Extract the [x, y] coordinate from the center of the cell holding the provided text.  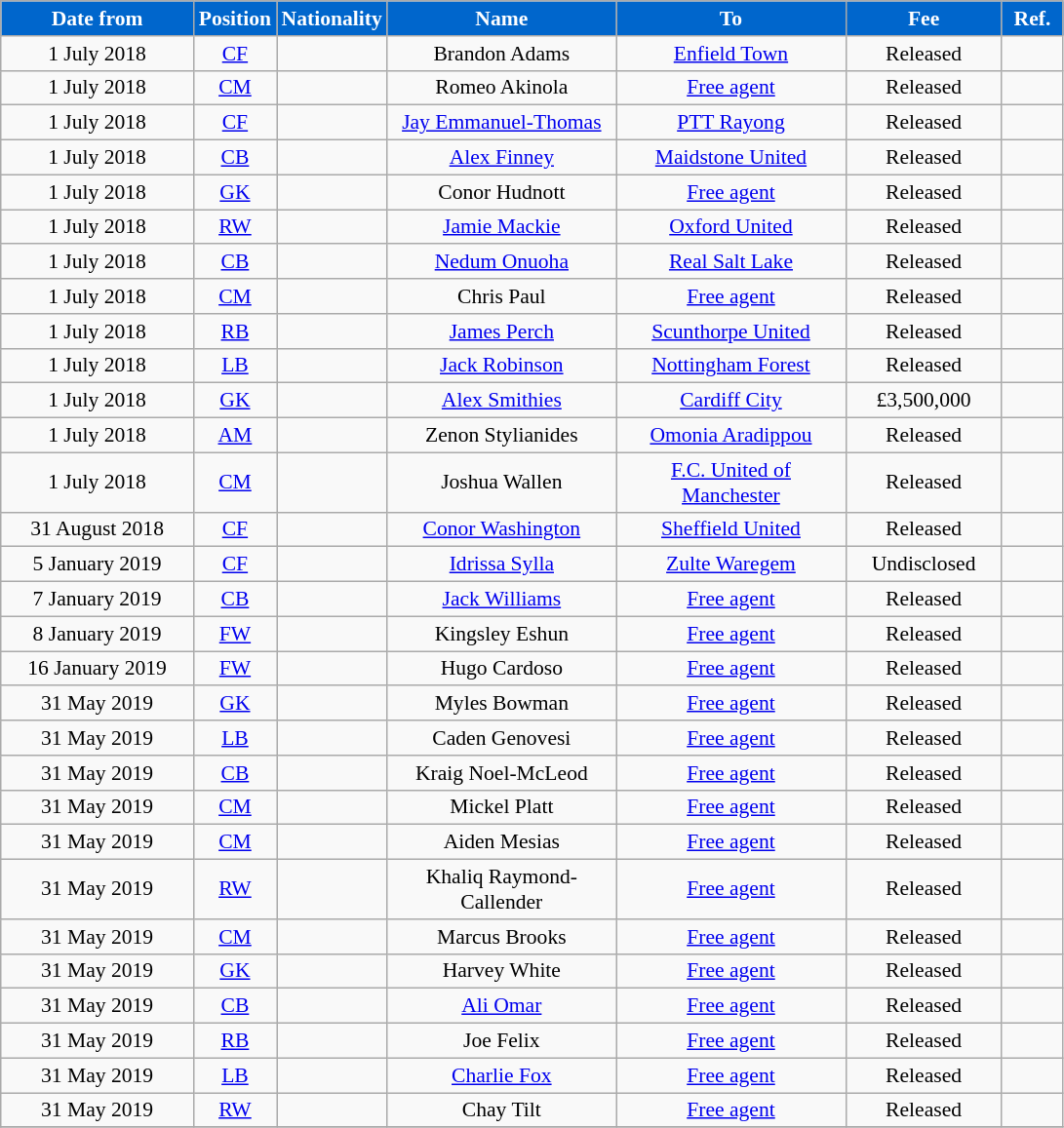
Joshua Wallen [501, 482]
Harvey White [501, 971]
James Perch [501, 331]
5 January 2019 [98, 564]
Nationality [332, 19]
Oxford United [731, 227]
Aiden Mesias [501, 842]
Caden Genovesi [501, 738]
Maidstone United [731, 158]
Jack Williams [501, 600]
Chay Tilt [501, 1110]
Zulte Waregem [731, 564]
Real Salt Lake [731, 262]
Brandon Adams [501, 54]
Joe Felix [501, 1041]
Myles Bowman [501, 704]
Jack Robinson [501, 366]
Alex Finney [501, 158]
To [731, 19]
Alex Smithies [501, 401]
Omonia Aradippou [731, 436]
8 January 2019 [98, 634]
7 January 2019 [98, 600]
Undisclosed [924, 564]
Chris Paul [501, 296]
PTT Rayong [731, 123]
Ref. [1032, 19]
Cardiff City [731, 401]
Khaliq Raymond-Callender [501, 889]
£3,500,000 [924, 401]
Nottingham Forest [731, 366]
AM [234, 436]
Fee [924, 19]
Kingsley Eshun [501, 634]
Conor Hudnott [501, 192]
Zenon Stylianides [501, 436]
Conor Washington [501, 529]
F.C. United of Manchester [731, 482]
Kraig Noel-McLeod [501, 773]
Sheffield United [731, 529]
Scunthorpe United [731, 331]
Romeo Akinola [501, 88]
Name [501, 19]
Jamie Mackie [501, 227]
Marcus Brooks [501, 937]
Mickel Platt [501, 807]
31 August 2018 [98, 529]
Enfield Town [731, 54]
Nedum Onuoha [501, 262]
Jay Emmanuel-Thomas [501, 123]
Charlie Fox [501, 1075]
Position [234, 19]
Hugo Cardoso [501, 669]
16 January 2019 [98, 669]
Date from [98, 19]
Idrissa Sylla [501, 564]
Ali Omar [501, 1006]
